Pinpoint the cell where the given text exists, returning its (X, Y) midpoint coordinate. 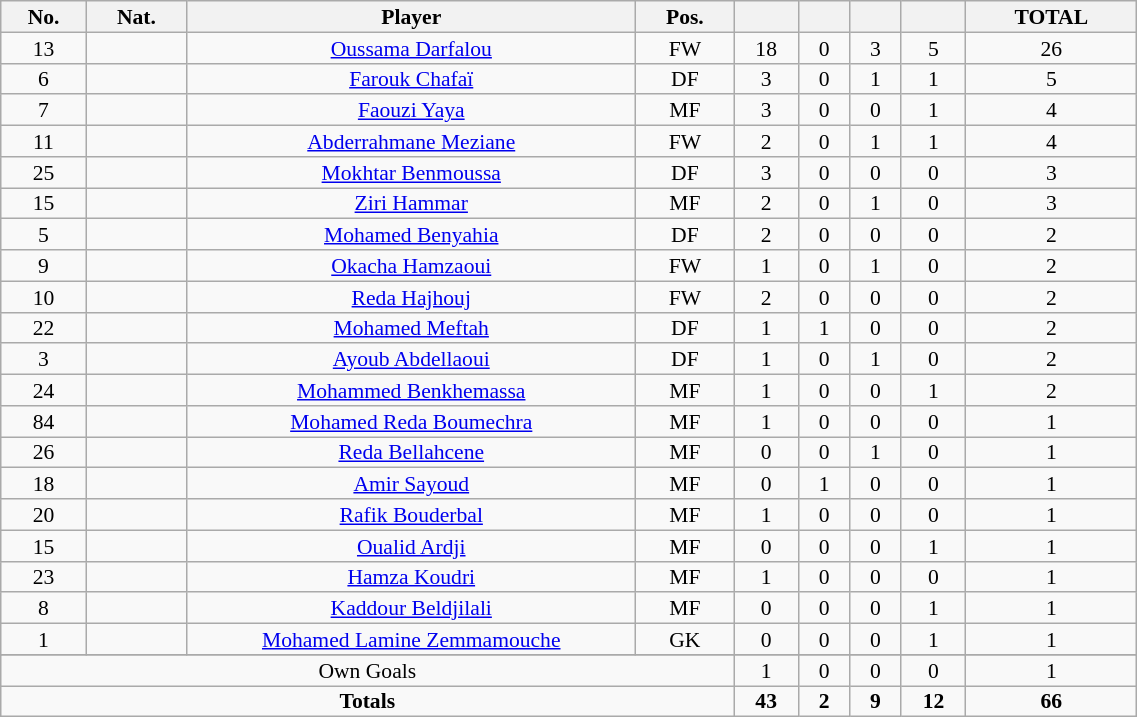
Farouk Chafaï (412, 78)
Reda Bellahcene (412, 452)
Faouzi Yaya (412, 110)
25 (44, 172)
7 (44, 110)
Player (412, 16)
Reda Hajhouj (412, 296)
84 (44, 422)
Mohammed Benkhemassa (412, 390)
20 (44, 514)
22 (44, 328)
43 (766, 702)
Oualid Ardji (412, 546)
Own Goals (368, 670)
66 (1052, 702)
6 (44, 78)
Rafik Bouderbal (412, 514)
Totals (368, 702)
Nat. (136, 16)
Okacha Hamzaoui (412, 266)
Amir Sayoud (412, 484)
GK (685, 640)
Pos. (685, 16)
11 (44, 142)
23 (44, 576)
10 (44, 296)
Ziri Hammar (412, 204)
Ayoub Abdellaoui (412, 360)
No. (44, 16)
Hamza Koudri (412, 576)
24 (44, 390)
Oussama Darfalou (412, 48)
8 (44, 608)
13 (44, 48)
TOTAL (1052, 16)
Mokhtar Benmoussa (412, 172)
Mohamed Lamine Zemmamouche (412, 640)
Kaddour Beldjilali (412, 608)
Mohamed Benyahia (412, 234)
Mohamed Meftah (412, 328)
Mohamed Reda Boumechra (412, 422)
12 (934, 702)
Abderrahmane Meziane (412, 142)
